Return (X, Y) of the center of cell containing provided text 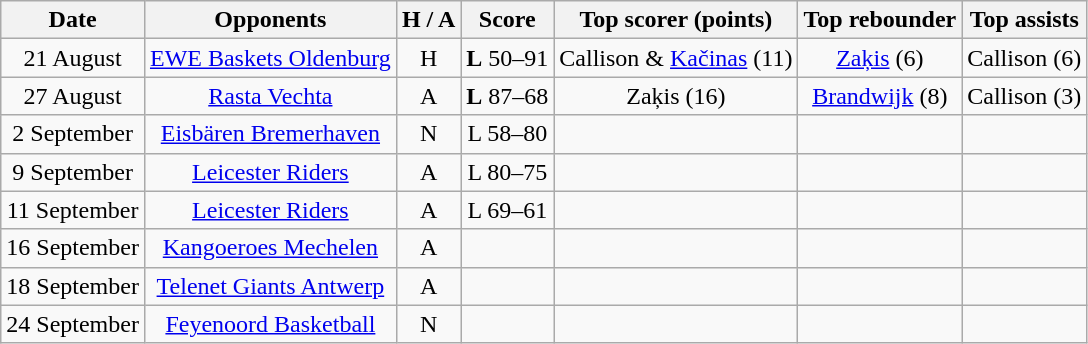
11 September (73, 210)
Date (73, 20)
L 50–91 (508, 58)
Zaķis (6) (880, 58)
24 September (73, 324)
Eisbären Bremerhaven (270, 134)
Feyenoord Basketball (270, 324)
Rasta Vechta (270, 96)
Callison (6) (1024, 58)
Top scorer (points) (676, 20)
H / A (428, 20)
L 87–68 (508, 96)
Top rebounder (880, 20)
Callison & Kačinas (11) (676, 58)
Callison (3) (1024, 96)
Brandwijk (8) (880, 96)
27 August (73, 96)
L 80–75 (508, 172)
2 September (73, 134)
Top assists (1024, 20)
L 69–61 (508, 210)
Telenet Giants Antwerp (270, 286)
L 58–80 (508, 134)
H (428, 58)
16 September (73, 248)
9 September (73, 172)
Score (508, 20)
Zaķis (16) (676, 96)
Opponents (270, 20)
EWE Baskets Oldenburg (270, 58)
Kangoeroes Mechelen (270, 248)
18 September (73, 286)
21 August (73, 58)
